Output the [X, Y] coordinate of the center of the cell containing the given text.  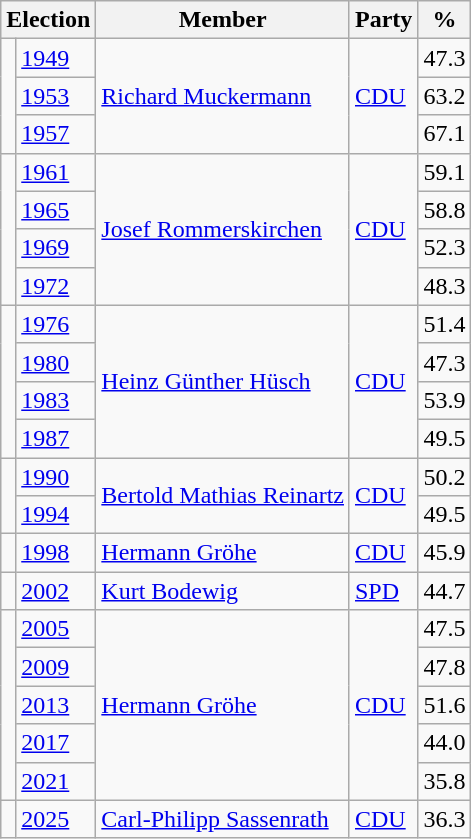
44.0 [444, 743]
1969 [56, 248]
53.9 [444, 400]
2002 [56, 591]
47.8 [444, 667]
1961 [56, 172]
35.8 [444, 781]
2025 [56, 819]
58.8 [444, 210]
SPD [383, 591]
51.4 [444, 324]
52.3 [444, 248]
44.7 [444, 591]
Bertold Mathias Reinartz [223, 496]
59.1 [444, 172]
Josef Rommerskirchen [223, 229]
2021 [56, 781]
Election [48, 20]
36.3 [444, 819]
Heinz Günther Hüsch [223, 381]
2017 [56, 743]
1990 [56, 477]
Richard Muckermann [223, 96]
1957 [56, 134]
1965 [56, 210]
1953 [56, 96]
1983 [56, 400]
51.6 [444, 705]
63.2 [444, 96]
45.9 [444, 553]
Kurt Bodewig [223, 591]
47.5 [444, 629]
2013 [56, 705]
1949 [56, 58]
2009 [56, 667]
48.3 [444, 286]
1987 [56, 438]
Party [383, 20]
1998 [56, 553]
% [444, 20]
Carl-Philipp Sassenrath [223, 819]
50.2 [444, 477]
1980 [56, 362]
1976 [56, 324]
1994 [56, 515]
2005 [56, 629]
1972 [56, 286]
Member [223, 20]
67.1 [444, 134]
